From the cell containing the given text, extract its center point as (x, y) coordinate. 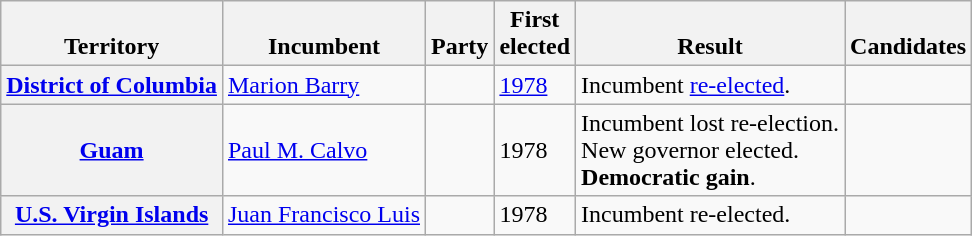
Marion Barry (324, 85)
U.S. Virgin Islands (112, 215)
Candidates (908, 34)
Firstelected (535, 34)
Party (460, 34)
Juan Francisco Luis (324, 215)
Paul M. Calvo (324, 150)
District of Columbia (112, 85)
Incumbent lost re-election. New governor elected. Democratic gain. (710, 150)
Incumbent (324, 34)
Territory (112, 34)
Result (710, 34)
Guam (112, 150)
